For the text-containing cell, return its midpoint in (X, Y) coordinate format. 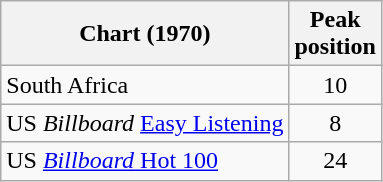
10 (335, 85)
8 (335, 123)
US Billboard Easy Listening (145, 123)
24 (335, 161)
Chart (1970) (145, 34)
South Africa (145, 85)
Peakposition (335, 34)
US Billboard Hot 100 (145, 161)
